Identify which cell holds the provided text, then report its (X, Y) central coordinate. 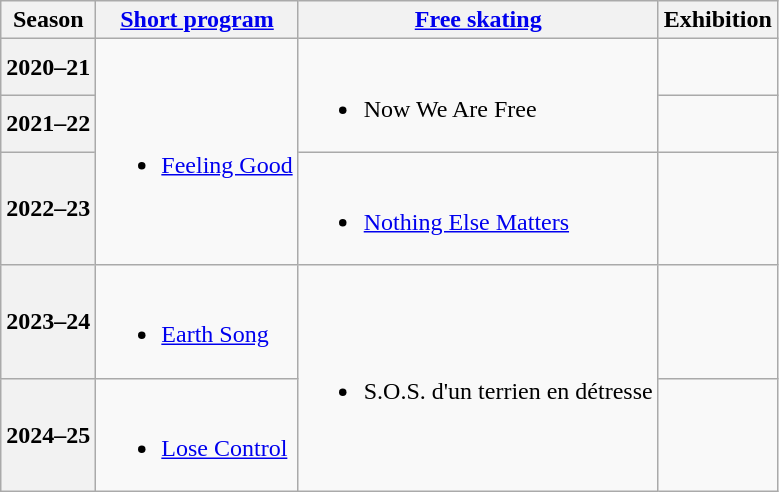
Now We Are Free (478, 96)
Free skating (478, 20)
2023–24 (48, 322)
Nothing Else Matters (478, 208)
S.O.S. d'un terrien en détresse (478, 378)
Short program (197, 20)
Lose Control (197, 434)
2024–25 (48, 434)
2021–22 (48, 124)
Earth Song (197, 322)
Feeling Good (197, 152)
Exhibition (718, 20)
2020–21 (48, 68)
Season (48, 20)
2022–23 (48, 208)
